Locate the cell with the specified text and output its (x, y) center coordinate. 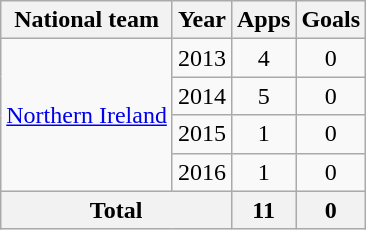
2015 (202, 134)
2016 (202, 172)
2014 (202, 96)
Goals (331, 20)
5 (263, 96)
4 (263, 58)
National team (87, 20)
Apps (263, 20)
2013 (202, 58)
11 (263, 210)
Total (116, 210)
Year (202, 20)
Northern Ireland (87, 115)
